Provide the [X, Y] coordinate of the cell's center where the given text is located.  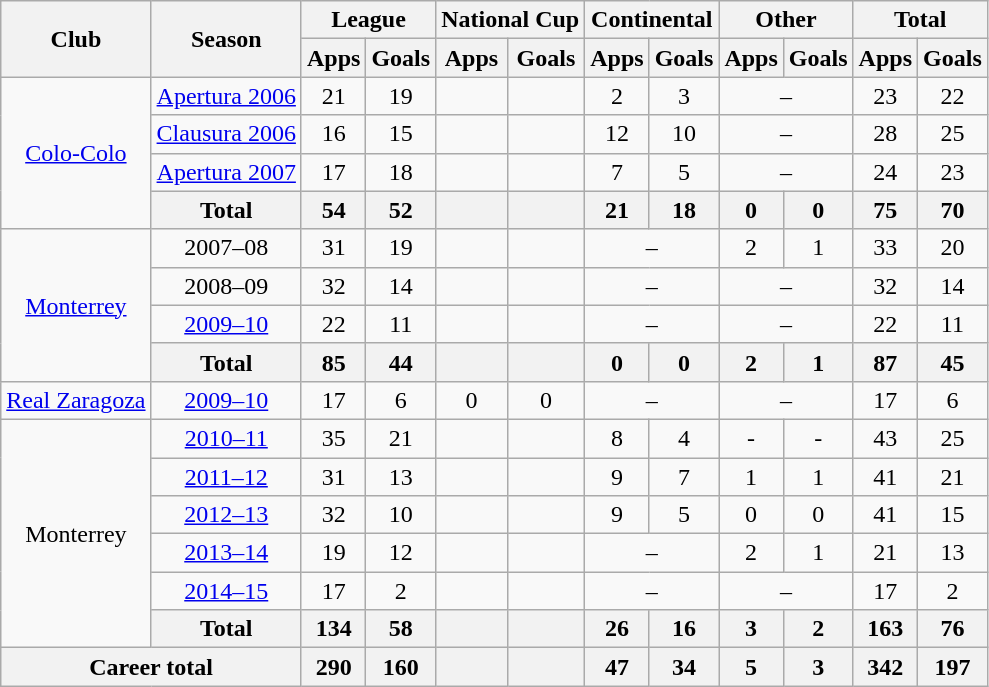
Clausura 2006 [226, 134]
87 [885, 362]
76 [953, 629]
24 [885, 172]
45 [953, 362]
Apertura 2006 [226, 96]
43 [885, 438]
Real Zaragoza [76, 400]
75 [885, 210]
Other [786, 20]
134 [333, 629]
2012–13 [226, 515]
Colo-Colo [76, 153]
35 [333, 438]
70 [953, 210]
26 [617, 629]
Apertura 2007 [226, 172]
8 [617, 438]
4 [684, 438]
2013–14 [226, 553]
28 [885, 134]
160 [401, 667]
163 [885, 629]
290 [333, 667]
Club [76, 39]
44 [401, 362]
58 [401, 629]
Season [226, 39]
2010–11 [226, 438]
85 [333, 362]
33 [885, 248]
League [368, 20]
54 [333, 210]
2014–15 [226, 591]
342 [885, 667]
2007–08 [226, 248]
20 [953, 248]
Continental [652, 20]
2011–12 [226, 477]
34 [684, 667]
2008–09 [226, 286]
197 [953, 667]
National Cup [510, 20]
52 [401, 210]
47 [617, 667]
Career total [152, 667]
